Return the (X, Y) coordinate for the center point of the cell that contains the specified text.  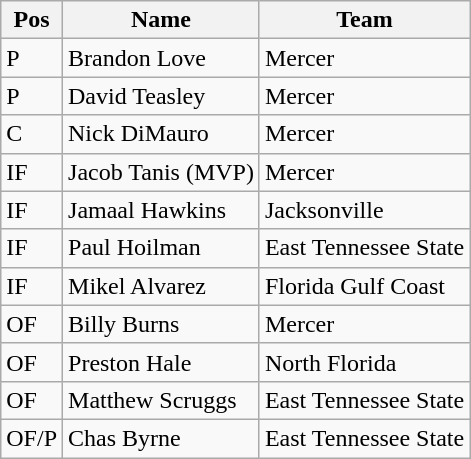
North Florida (364, 362)
Preston Hale (162, 362)
Billy Burns (162, 324)
Name (162, 20)
Mikel Alvarez (162, 286)
OF/P (32, 438)
Paul Hoilman (162, 248)
Florida Gulf Coast (364, 286)
C (32, 134)
Pos (32, 20)
Brandon Love (162, 58)
David Teasley (162, 96)
Nick DiMauro (162, 134)
Chas Byrne (162, 438)
Team (364, 20)
Jacksonville (364, 210)
Jacob Tanis (MVP) (162, 172)
Jamaal Hawkins (162, 210)
Matthew Scruggs (162, 400)
